Provide the [x, y] coordinate of the cell's center where the given text is located.  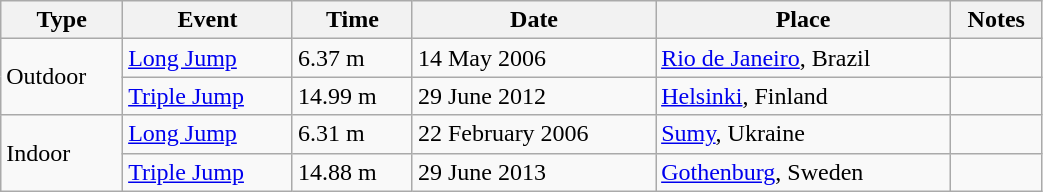
Rio de Janeiro, Brazil [804, 58]
Indoor [62, 153]
Time [352, 20]
22 February 2006 [534, 134]
Sumy, Ukraine [804, 134]
Place [804, 20]
Type [62, 20]
Helsinki, Finland [804, 96]
Notes [996, 20]
14 May 2006 [534, 58]
6.37 m [352, 58]
14.99 m [352, 96]
29 June 2012 [534, 96]
29 June 2013 [534, 172]
Date [534, 20]
14.88 m [352, 172]
Event [208, 20]
Outdoor [62, 77]
6.31 m [352, 134]
Gothenburg, Sweden [804, 172]
